Scan for the cell matching the given text and deliver its (x, y) coordinate at center. 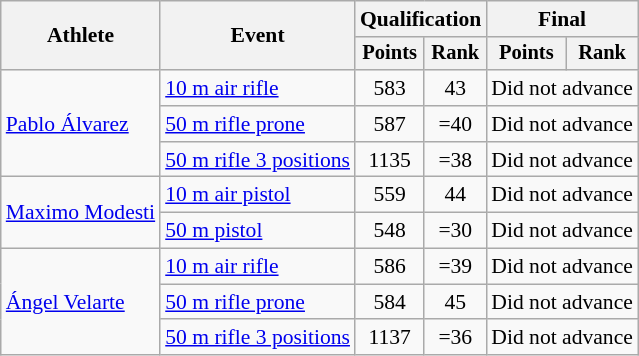
Pablo Álvarez (80, 124)
559 (390, 195)
Athlete (80, 36)
Final (562, 19)
584 (390, 302)
=38 (455, 160)
=30 (455, 231)
1135 (390, 160)
50 m pistol (258, 231)
=40 (455, 124)
44 (455, 195)
43 (455, 88)
10 m air pistol (258, 195)
548 (390, 231)
=39 (455, 267)
Maximo Modesti (80, 212)
1137 (390, 338)
=36 (455, 338)
586 (390, 267)
Event (258, 36)
587 (390, 124)
Ángel Velarte (80, 302)
583 (390, 88)
45 (455, 302)
Qualification (420, 19)
